Return (X, Y) of the center of cell containing provided text 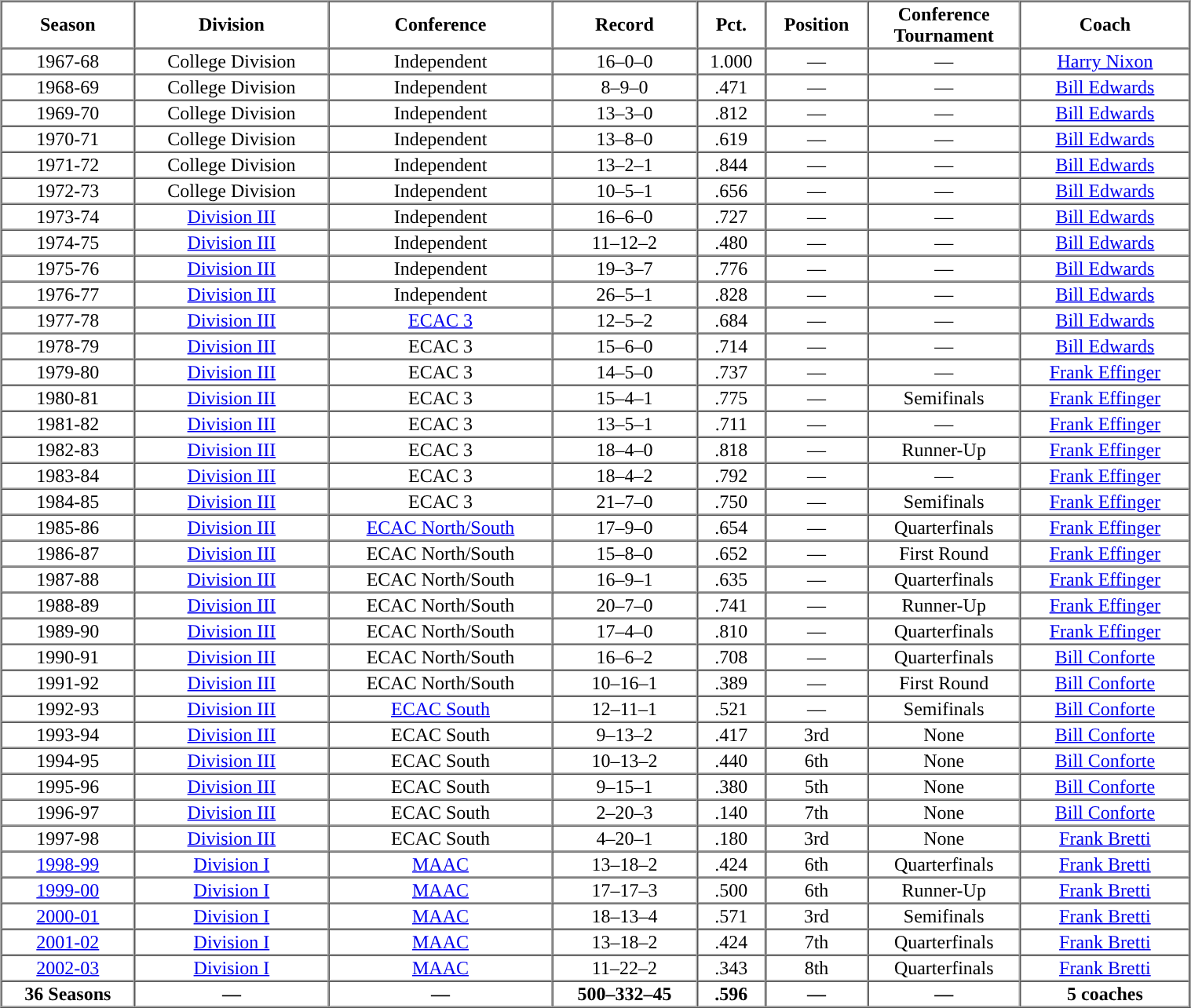
1979-80 (68, 372)
.140 (732, 812)
1993-94 (68, 735)
.775 (732, 397)
.844 (732, 165)
1994-95 (68, 760)
.480 (732, 242)
.711 (732, 424)
1986-87 (68, 553)
1996-97 (68, 812)
1969-70 (68, 113)
10–16–1 (624, 683)
.417 (732, 735)
500–332–45 (624, 994)
1982-83 (68, 449)
16–9–1 (624, 579)
2–20–3 (624, 812)
18–4–2 (624, 476)
36 Seasons (68, 994)
1977-78 (68, 320)
1983-84 (68, 476)
18–13–4 (624, 915)
1989-90 (68, 631)
.714 (732, 345)
13–2–1 (624, 165)
1974-75 (68, 242)
11–22–2 (624, 967)
1998-99 (68, 864)
1984-85 (68, 501)
1975-76 (68, 268)
.818 (732, 449)
1.000 (732, 61)
1971-72 (68, 165)
.652 (732, 553)
4–20–1 (624, 838)
1988-89 (68, 604)
10–13–2 (624, 760)
8–9–0 (624, 86)
.654 (732, 528)
1991-92 (68, 683)
12–5–2 (624, 320)
.471 (732, 86)
Harry Nixon (1105, 61)
5th (817, 787)
1999-00 (68, 890)
1978-79 (68, 345)
Position (817, 25)
Coach (1105, 25)
2002-03 (68, 967)
1980-81 (68, 397)
1990-91 (68, 656)
.741 (732, 604)
5 coaches (1105, 994)
1968-69 (68, 86)
.571 (732, 915)
.656 (732, 190)
.708 (732, 656)
.812 (732, 113)
1981-82 (68, 424)
Division (232, 25)
Conference (441, 25)
.619 (732, 138)
.776 (732, 268)
.684 (732, 320)
15–4–1 (624, 397)
1972-73 (68, 190)
.792 (732, 476)
20–7–0 (624, 604)
1995-96 (68, 787)
17–9–0 (624, 528)
16–6–2 (624, 656)
.180 (732, 838)
Season (68, 25)
.828 (732, 294)
17–4–0 (624, 631)
.750 (732, 501)
Record (624, 25)
19–3–7 (624, 268)
.596 (732, 994)
1985-86 (68, 528)
9–13–2 (624, 735)
11–12–2 (624, 242)
1987-88 (68, 579)
.521 (732, 708)
.380 (732, 787)
.500 (732, 890)
12–11–1 (624, 708)
1992-93 (68, 708)
1970-71 (68, 138)
.440 (732, 760)
9–15–1 (624, 787)
2000-01 (68, 915)
.343 (732, 967)
1997-98 (68, 838)
2001-02 (68, 942)
1967-68 (68, 61)
15–8–0 (624, 553)
.389 (732, 683)
16–6–0 (624, 217)
18–4–0 (624, 449)
16–0–0 (624, 61)
15–6–0 (624, 345)
13–5–1 (624, 424)
.810 (732, 631)
13–8–0 (624, 138)
1973-74 (68, 217)
.737 (732, 372)
.635 (732, 579)
.727 (732, 217)
1976-77 (68, 294)
26–5–1 (624, 294)
10–5–1 (624, 190)
8th (817, 967)
Pct. (732, 25)
14–5–0 (624, 372)
ConferenceTournament (944, 25)
21–7–0 (624, 501)
13–3–0 (624, 113)
17–17–3 (624, 890)
